Output the [x, y] coordinate of the center of the cell containing the given text.  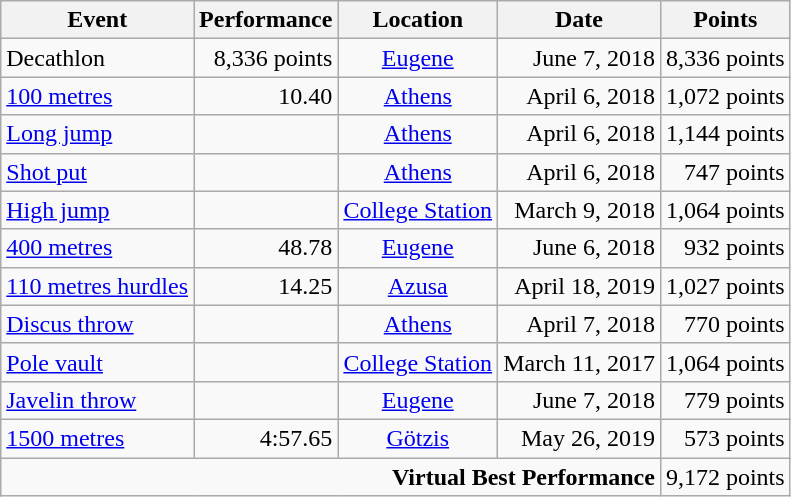
Performance [266, 20]
Azusa [418, 286]
1500 metres [98, 438]
1,072 points [725, 96]
1,027 points [725, 286]
747 points [725, 172]
110 metres hurdles [98, 286]
779 points [725, 400]
Long jump [98, 134]
Points [725, 20]
Virtual Best Performance [331, 477]
High jump [98, 210]
Javelin throw [98, 400]
Location [418, 20]
June 6, 2018 [580, 248]
May 26, 2019 [580, 438]
48.78 [266, 248]
Discus throw [98, 324]
Event [98, 20]
400 metres [98, 248]
Pole vault [98, 362]
March 11, 2017 [580, 362]
100 metres [98, 96]
March 9, 2018 [580, 210]
Shot put [98, 172]
573 points [725, 438]
9,172 points [725, 477]
4:57.65 [266, 438]
Date [580, 20]
14.25 [266, 286]
10.40 [266, 96]
1,144 points [725, 134]
April 18, 2019 [580, 286]
Götzis [418, 438]
932 points [725, 248]
Decathlon [98, 58]
April 7, 2018 [580, 324]
770 points [725, 324]
